From the cell containing the given text, extract its center point as (x, y) coordinate. 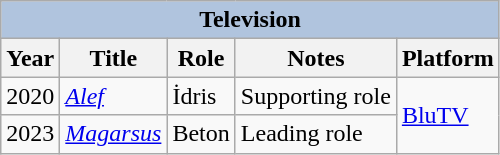
Beton (201, 134)
2020 (30, 96)
Leading role (316, 134)
BluTV (448, 115)
Magarsus (114, 134)
Notes (316, 58)
Television (250, 20)
Alef (114, 96)
Year (30, 58)
Role (201, 58)
Title (114, 58)
Platform (448, 58)
Supporting role (316, 96)
İdris (201, 96)
2023 (30, 134)
